Scan for the cell matching the given text and deliver its (X, Y) coordinate at center. 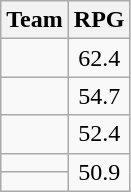
50.9 (99, 172)
54.7 (99, 96)
Team (35, 20)
52.4 (99, 134)
RPG (99, 20)
62.4 (99, 58)
